Return the (X, Y) coordinate for the center point of the cell that contains the specified text.  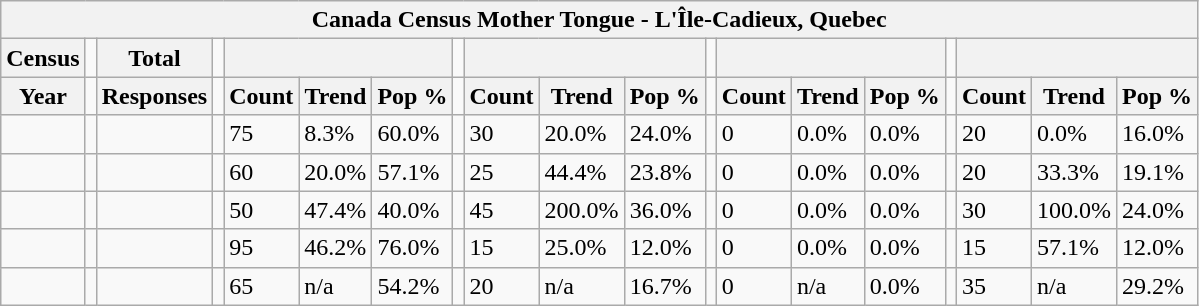
Responses (154, 96)
47.4% (336, 210)
16.7% (664, 286)
Total (154, 58)
Census (43, 58)
76.0% (412, 248)
44.4% (582, 172)
45 (502, 210)
19.1% (1158, 172)
25.0% (582, 248)
50 (262, 210)
95 (262, 248)
46.2% (336, 248)
Year (43, 96)
33.3% (1074, 172)
36.0% (664, 210)
200.0% (582, 210)
60 (262, 172)
35 (994, 286)
40.0% (412, 210)
60.0% (412, 134)
8.3% (336, 134)
100.0% (1074, 210)
29.2% (1158, 286)
Canada Census Mother Tongue - L'Île-Cadieux, Quebec (600, 20)
16.0% (1158, 134)
23.8% (664, 172)
54.2% (412, 286)
65 (262, 286)
75 (262, 134)
25 (502, 172)
